Capture the cell that displays the provided text and extract its (x, y) central coordinate. 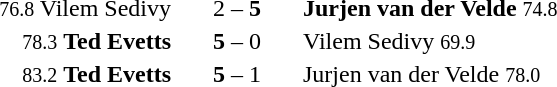
5 – 0 (238, 41)
